Output the [x, y] coordinate of the center of the cell containing the given text.  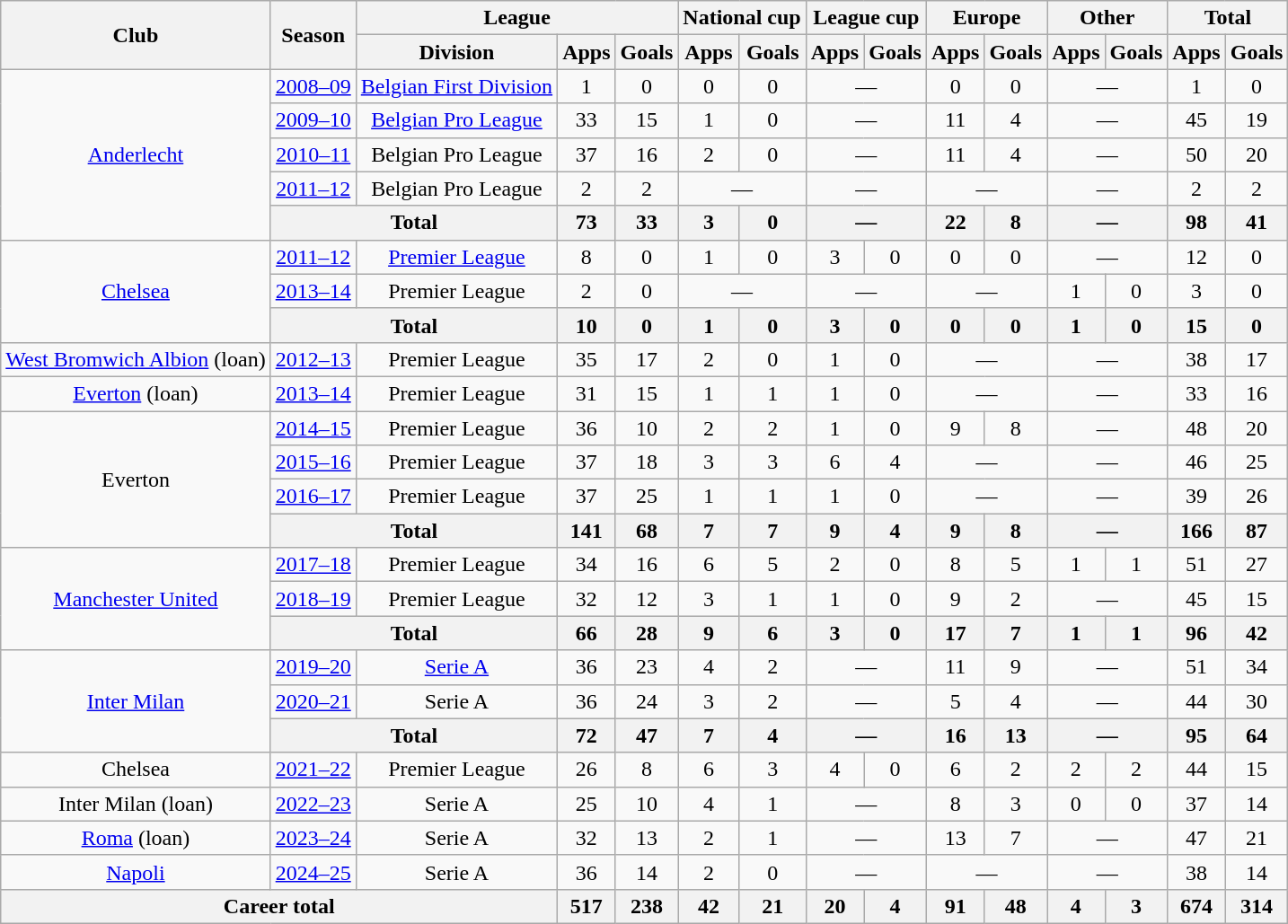
2014–15 [313, 428]
Division [456, 52]
2010–11 [313, 154]
West Bromwich Albion (loan) [136, 359]
96 [1196, 633]
Other [1107, 18]
2020–21 [313, 701]
27 [1257, 565]
Career total [279, 906]
League [517, 18]
2012–13 [313, 359]
35 [587, 359]
League cup [866, 18]
141 [587, 531]
46 [1196, 462]
Roma (loan) [136, 838]
National cup [742, 18]
Napoli [136, 872]
Everton [136, 480]
28 [647, 633]
2009–10 [313, 120]
24 [647, 701]
19 [1257, 120]
Season [313, 35]
Everton (loan) [136, 393]
2008–09 [313, 86]
2017–18 [313, 565]
68 [647, 531]
39 [1196, 497]
72 [587, 735]
2015–16 [313, 462]
2018–19 [313, 599]
Manchester United [136, 599]
31 [587, 393]
674 [1196, 906]
66 [587, 633]
Inter Milan [136, 701]
23 [647, 667]
314 [1257, 906]
166 [1196, 531]
517 [587, 906]
2024–25 [313, 872]
98 [1196, 223]
2023–24 [313, 838]
238 [647, 906]
2021–22 [313, 770]
Inter Milan (loan) [136, 804]
Anderlecht [136, 154]
22 [955, 223]
91 [955, 906]
2022–23 [313, 804]
73 [587, 223]
95 [1196, 735]
2019–20 [313, 667]
50 [1196, 154]
Europe [986, 18]
30 [1257, 701]
Belgian First Division [456, 86]
87 [1257, 531]
Club [136, 35]
64 [1257, 735]
18 [647, 462]
2016–17 [313, 497]
41 [1257, 223]
